Identify which cell holds the provided text, then report its (x, y) central coordinate. 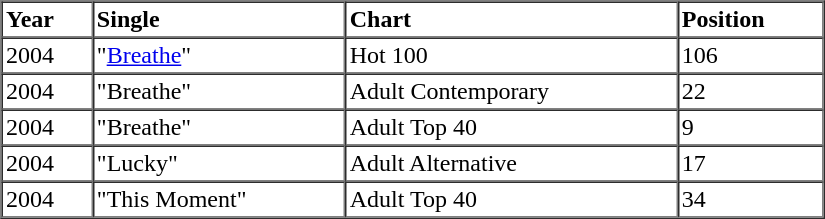
9 (750, 128)
22 (750, 92)
Adult Contemporary (511, 92)
Year (48, 20)
"Lucky" (218, 164)
Position (750, 20)
Hot 100 (511, 56)
Adult Alternative (511, 164)
106 (750, 56)
Single (218, 20)
34 (750, 200)
"This Moment" (218, 200)
Chart (511, 20)
17 (750, 164)
